Capture the cell that displays the provided text and extract its (x, y) central coordinate. 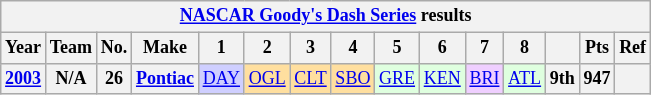
No. (114, 48)
CLT (310, 78)
Ref (633, 48)
Year (24, 48)
OGL (267, 78)
BRI (484, 78)
26 (114, 78)
DAY (221, 78)
6 (442, 48)
7 (484, 48)
5 (398, 48)
N/A (70, 78)
Pts (597, 48)
ATL (525, 78)
Team (70, 48)
KEN (442, 78)
Pontiac (166, 78)
2 (267, 48)
NASCAR Goody's Dash Series results (326, 16)
SBO (353, 78)
Make (166, 48)
8 (525, 48)
9th (562, 78)
GRE (398, 78)
947 (597, 78)
1 (221, 48)
3 (310, 48)
4 (353, 48)
2003 (24, 78)
